For the text-containing cell, return its midpoint in [x, y] coordinate format. 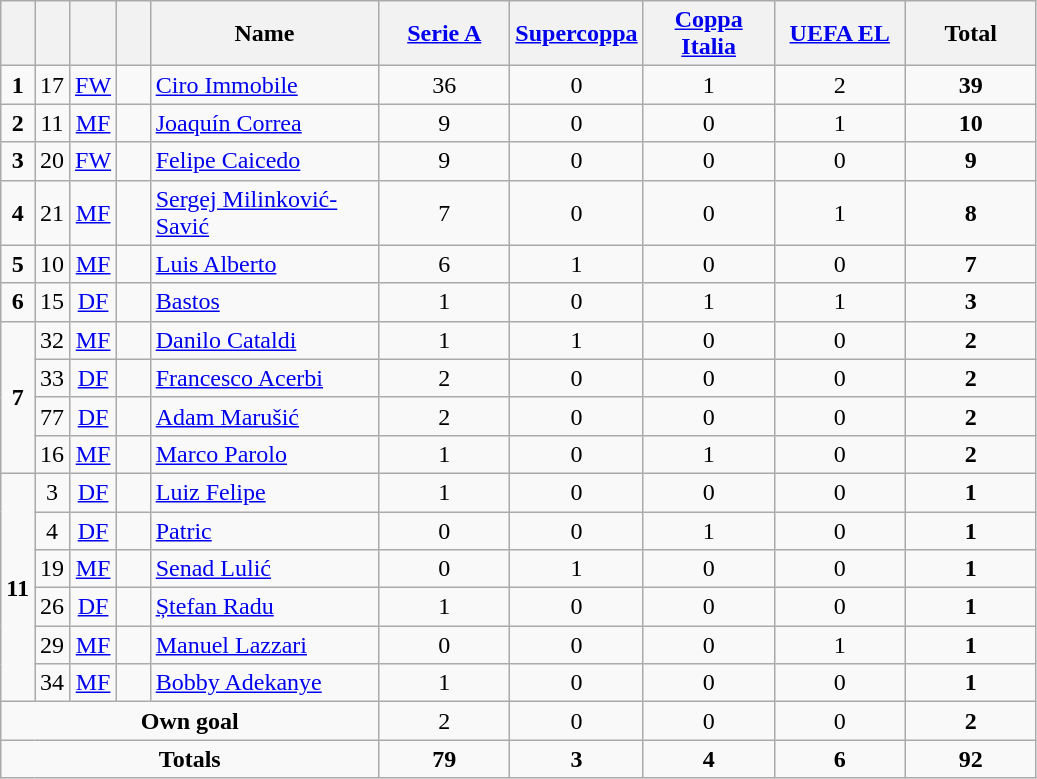
Name [264, 34]
Bobby Adekanye [264, 683]
Danilo Cataldi [264, 340]
Luis Alberto [264, 264]
Total [970, 34]
Sergej Milinković-Savić [264, 212]
16 [52, 454]
Bastos [264, 302]
Senad Lulić [264, 569]
29 [52, 645]
Manuel Lazzari [264, 645]
Francesco Acerbi [264, 378]
36 [444, 85]
Ciro Immobile [264, 85]
15 [52, 302]
UEFA EL [840, 34]
79 [444, 759]
34 [52, 683]
19 [52, 569]
Serie A [444, 34]
20 [52, 161]
32 [52, 340]
26 [52, 607]
92 [970, 759]
77 [52, 416]
Ștefan Radu [264, 607]
39 [970, 85]
5 [18, 264]
Patric [264, 531]
17 [52, 85]
Supercoppa [576, 34]
21 [52, 212]
Luiz Felipe [264, 492]
8 [970, 212]
Coppa Italia [708, 34]
Marco Parolo [264, 454]
Totals [190, 759]
Adam Marušić [264, 416]
Joaquín Correa [264, 123]
Felipe Caicedo [264, 161]
Own goal [190, 721]
33 [52, 378]
